Return the (x, y) coordinate for the center point of the cell that contains the specified text.  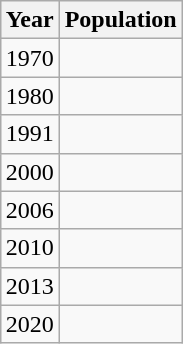
Year (30, 20)
1991 (30, 134)
2013 (30, 286)
2010 (30, 248)
2006 (30, 210)
2000 (30, 172)
2020 (30, 324)
1970 (30, 58)
Population (120, 20)
1980 (30, 96)
